Extract the (x, y) coordinate from the center of the cell holding the provided text.  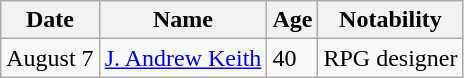
J. Andrew Keith (183, 58)
August 7 (50, 58)
Notability (390, 20)
Age (292, 20)
40 (292, 58)
Date (50, 20)
Name (183, 20)
RPG designer (390, 58)
